Locate the cell with the specified text and output its (X, Y) center coordinate. 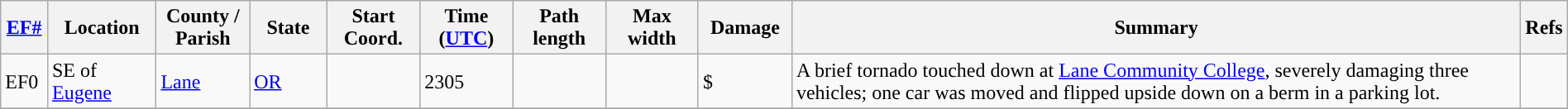
Lane (203, 81)
$ (744, 81)
Time (UTC) (466, 28)
Path length (559, 28)
Refs (1545, 28)
OR (289, 81)
Summary (1156, 28)
SE of Eugene (101, 81)
Damage (744, 28)
EF0 (25, 81)
Max width (652, 28)
EF# (25, 28)
County / Parish (203, 28)
State (289, 28)
Start Coord. (374, 28)
2305 (466, 81)
Location (101, 28)
